Locate the cell with the specified text and output its (X, Y) center coordinate. 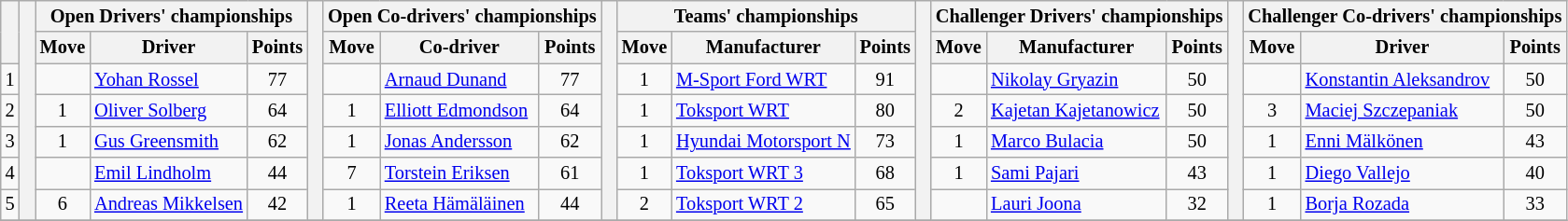
32 (1197, 204)
Jonas Andersson (459, 142)
42 (277, 204)
Reeta Hämäläinen (459, 204)
Arnaud Dunand (459, 79)
Elliott Edmondson (459, 110)
Open Co-drivers' championships (461, 16)
Challenger Co-drivers' championships (1405, 16)
Yohan Rossel (168, 79)
Sami Pajari (1076, 173)
Diego Vallejo (1403, 173)
Toksport WRT 3 (764, 173)
73 (885, 142)
Torstein Eriksen (459, 173)
Lauri Joona (1076, 204)
7 (351, 173)
5 (10, 204)
Teams' championships (766, 16)
Kajetan Kajetanowicz (1076, 110)
80 (885, 110)
Emil Lindholm (168, 173)
Toksport WRT (764, 110)
Hyundai Motorsport N (764, 142)
Marco Bulacia (1076, 142)
Nikolay Gryazin (1076, 79)
91 (885, 79)
Andreas Mikkelsen (168, 204)
M-Sport Ford WRT (764, 79)
Enni Mälkönen (1403, 142)
Oliver Solberg (168, 110)
Gus Greensmith (168, 142)
65 (885, 204)
33 (1535, 204)
61 (570, 173)
Borja Rozada (1403, 204)
Challenger Drivers' championships (1080, 16)
Toksport WRT 2 (764, 204)
Maciej Szczepaniak (1403, 110)
Konstantin Aleksandrov (1403, 79)
68 (885, 173)
Co-driver (459, 48)
4 (10, 173)
Open Drivers' championships (172, 16)
6 (63, 204)
40 (1535, 173)
